Output the (X, Y) coordinate of the center of the cell containing the given text.  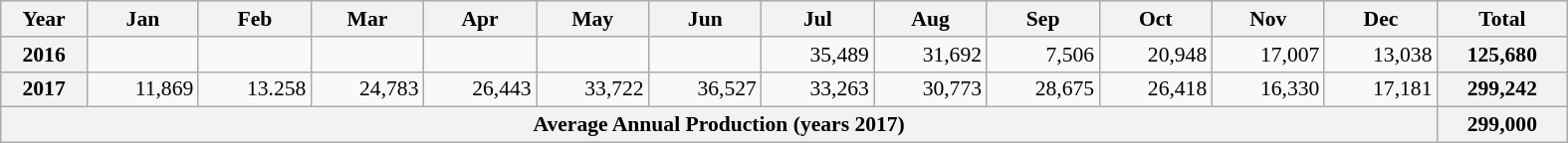
Dec (1380, 19)
33,263 (818, 89)
26,443 (480, 89)
Apr (480, 19)
Mar (366, 19)
31,692 (930, 55)
2016 (44, 55)
Jul (818, 19)
Average Annual Production (years 2017) (719, 125)
Aug (930, 19)
Total (1501, 19)
36,527 (705, 89)
May (593, 19)
24,783 (366, 89)
Sep (1043, 19)
26,418 (1155, 89)
13.258 (255, 89)
20,948 (1155, 55)
Nov (1268, 19)
33,722 (593, 89)
7,506 (1043, 55)
16,330 (1268, 89)
17,181 (1380, 89)
Feb (255, 19)
Jan (142, 19)
125,680 (1501, 55)
28,675 (1043, 89)
30,773 (930, 89)
299,242 (1501, 89)
13,038 (1380, 55)
299,000 (1501, 125)
Year (44, 19)
11,869 (142, 89)
Oct (1155, 19)
17,007 (1268, 55)
35,489 (818, 55)
2017 (44, 89)
Jun (705, 19)
